Return [x, y] of the center of cell containing provided text 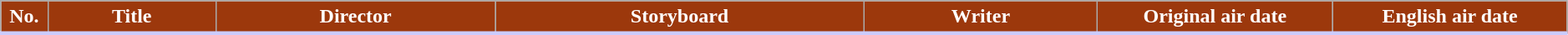
Original air date [1215, 17]
Writer [981, 17]
Title [132, 17]
English air date [1450, 17]
Director [356, 17]
Storyboard [680, 17]
No. [24, 17]
